Search for the cell housing the specified text and yield its (x, y) center coordinate. 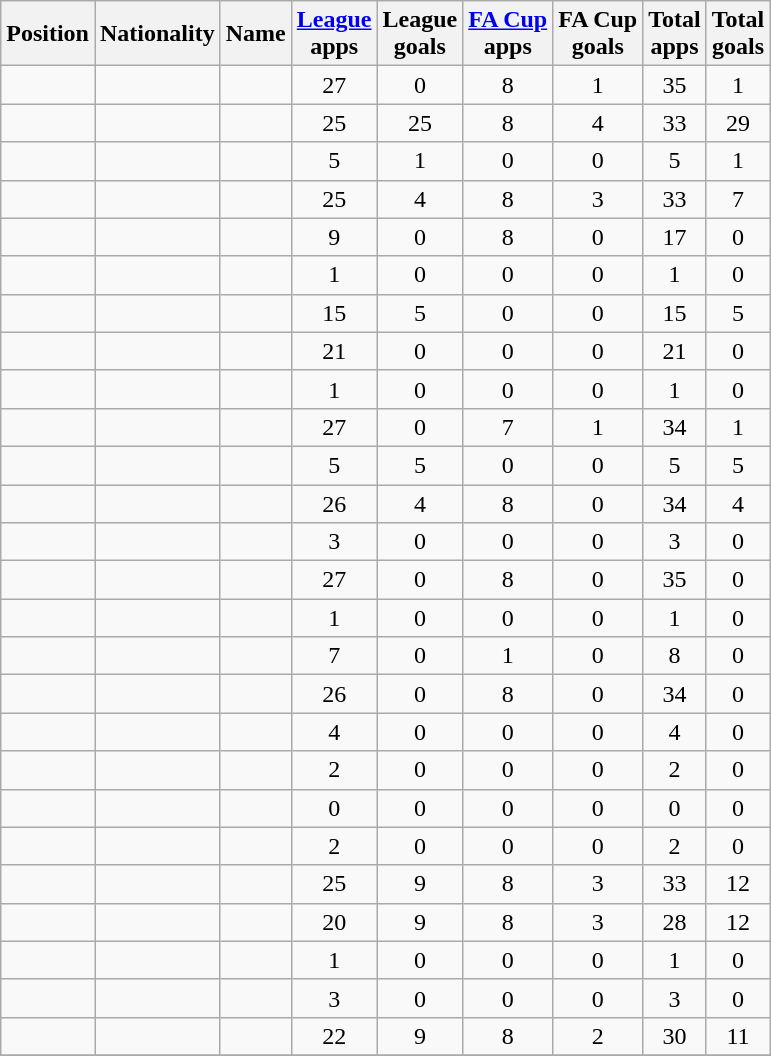
Name (256, 34)
FA Cupgoals (598, 34)
Leaguegoals (420, 34)
17 (675, 237)
11 (738, 1036)
FA Cupapps (508, 34)
Leagueapps (334, 34)
Position (48, 34)
Totalgoals (738, 34)
Totalapps (675, 34)
30 (675, 1036)
Nationality (157, 34)
29 (738, 123)
22 (334, 1036)
28 (675, 922)
20 (334, 922)
